Capture the cell that displays the provided text and extract its (x, y) central coordinate. 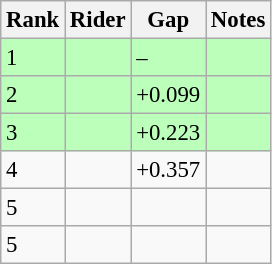
4 (33, 170)
– (168, 58)
+0.357 (168, 170)
Notes (238, 20)
3 (33, 133)
Rank (33, 20)
Gap (168, 20)
+0.223 (168, 133)
1 (33, 58)
2 (33, 95)
Rider (98, 20)
+0.099 (168, 95)
